For the text-containing cell, return its midpoint in (x, y) coordinate format. 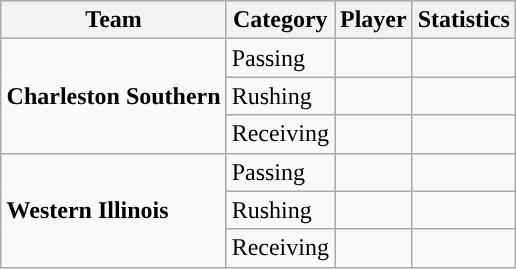
Team (114, 20)
Player (373, 20)
Western Illinois (114, 210)
Statistics (464, 20)
Category (280, 20)
Charleston Southern (114, 96)
